Detect which cell encompasses the target text, then output its [X, Y] center coordinate. 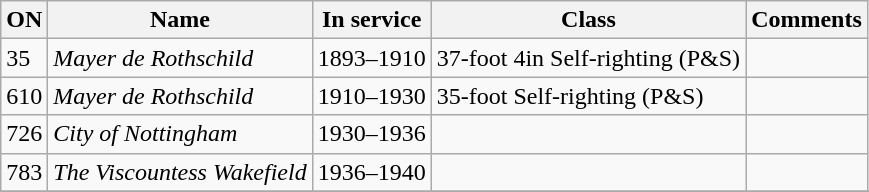
726 [24, 134]
Class [588, 20]
1930–1936 [372, 134]
The Viscountess Wakefield [180, 172]
35-foot Self-righting (P&S) [588, 96]
City of Nottingham [180, 134]
1893–1910 [372, 58]
37-foot 4in Self-righting (P&S) [588, 58]
In service [372, 20]
35 [24, 58]
1910–1930 [372, 96]
Comments [807, 20]
1936–1940 [372, 172]
610 [24, 96]
783 [24, 172]
ON [24, 20]
Name [180, 20]
